Identify which cell holds the provided text, then report its (X, Y) central coordinate. 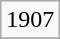
1907 (30, 20)
